Extract the (X, Y) coordinate from the center of the cell holding the provided text.  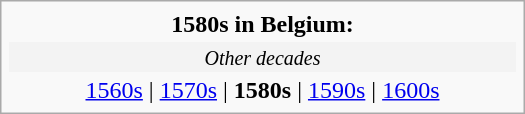
Other decades (262, 57)
1560s | 1570s | 1580s | 1590s | 1600s (262, 90)
1580s in Belgium: (262, 24)
